Output the [X, Y] coordinate of the center of the cell containing the given text.  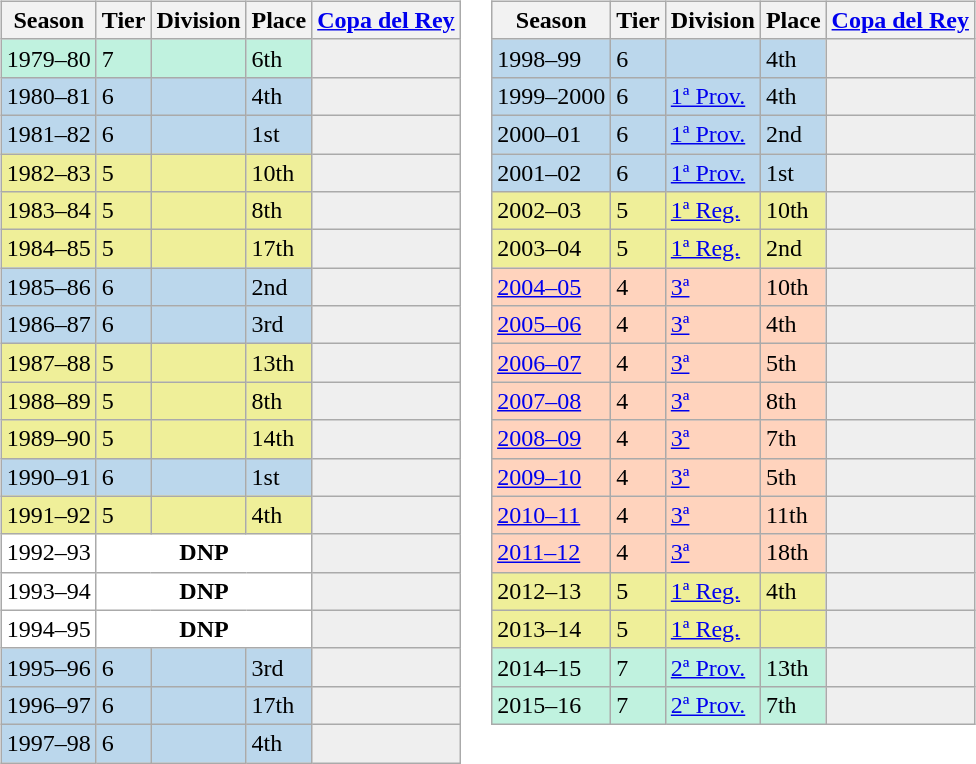
1979–80 [48, 58]
1991–92 [48, 515]
1990–91 [48, 477]
1997–98 [48, 743]
2006–07 [552, 363]
1988–89 [48, 401]
2015–16 [552, 705]
2004–05 [552, 287]
2010–11 [552, 515]
1993–94 [48, 591]
1998–99 [552, 58]
1994–95 [48, 629]
1980–81 [48, 96]
2013–14 [552, 629]
2001–02 [552, 173]
1981–82 [48, 134]
2012–13 [552, 591]
2011–12 [552, 553]
1985–86 [48, 287]
1982–83 [48, 173]
14th [279, 439]
11th [793, 515]
1984–85 [48, 249]
1996–97 [48, 705]
2008–09 [552, 439]
18th [793, 553]
1989–90 [48, 439]
1992–93 [48, 553]
1995–96 [48, 667]
2003–04 [552, 249]
1999–2000 [552, 96]
6th [279, 58]
1983–84 [48, 211]
2005–06 [552, 325]
2007–08 [552, 401]
2009–10 [552, 477]
2014–15 [552, 667]
2000–01 [552, 134]
2002–03 [552, 211]
1987–88 [48, 363]
1986–87 [48, 325]
